Extract the [X, Y] coordinate from the center of the cell holding the provided text.  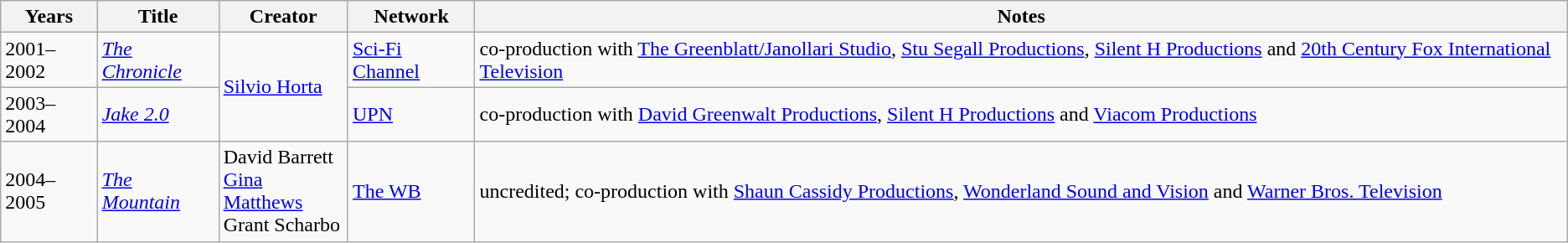
UPN [411, 114]
Creator [283, 17]
Jake 2.0 [157, 114]
2001–2002 [49, 60]
Sci-Fi Channel [411, 60]
Years [49, 17]
2003–2004 [49, 114]
co-production with The Greenblatt/Janollari Studio, Stu Segall Productions, Silent H Productions and 20th Century Fox International Television [1021, 60]
David BarrettGina MatthewsGrant Scharbo [283, 191]
Network [411, 17]
Title [157, 17]
Silvio Horta [283, 87]
The WB [411, 191]
2004–2005 [49, 191]
The Mountain [157, 191]
co-production with David Greenwalt Productions, Silent H Productions and Viacom Productions [1021, 114]
uncredited; co-production with Shaun Cassidy Productions, Wonderland Sound and Vision and Warner Bros. Television [1021, 191]
Notes [1021, 17]
The Chronicle [157, 60]
